Capture the cell that displays the provided text and extract its (X, Y) central coordinate. 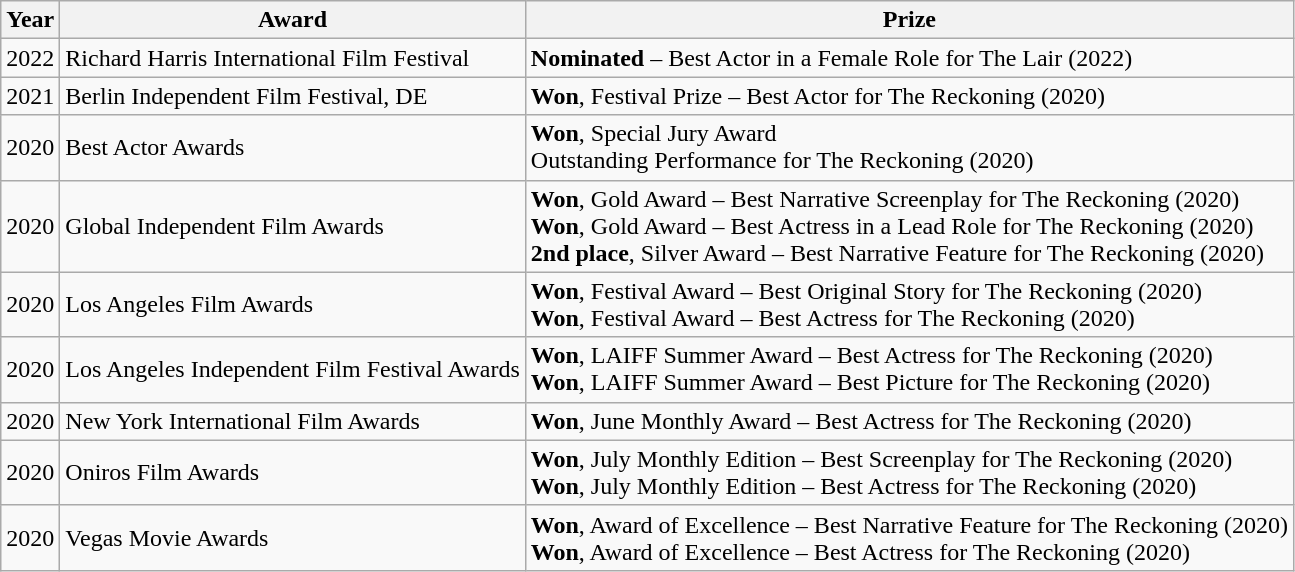
Los Angeles Independent Film Festival Awards (292, 370)
Vegas Movie Awards (292, 538)
Won, Festival Prize – Best Actor for The Reckoning (2020) (909, 96)
Berlin Independent Film Festival, DE (292, 96)
Won, Special Jury AwardOutstanding Performance for The Reckoning (2020) (909, 148)
Prize (909, 20)
2021 (30, 96)
Year (30, 20)
Nominated – Best Actor in a Female Role for The Lair (2022) (909, 58)
Best Actor Awards (292, 148)
Richard Harris International Film Festival (292, 58)
Won, LAIFF Summer Award – Best Actress for The Reckoning (2020)Won, LAIFF Summer Award – Best Picture for The Reckoning (2020) (909, 370)
Won, Festival Award – Best Original Story for The Reckoning (2020)Won, Festival Award – Best Actress for The Reckoning (2020) (909, 304)
2022 (30, 58)
Won, June Monthly Award – Best Actress for The Reckoning (2020) (909, 421)
Won, July Monthly Edition – Best Screenplay for The Reckoning (2020)Won, July Monthly Edition – Best Actress for The Reckoning (2020) (909, 472)
Global Independent Film Awards (292, 226)
Los Angeles Film Awards (292, 304)
Award (292, 20)
Won, Award of Excellence – Best Narrative Feature for The Reckoning (2020)Won, Award of Excellence – Best Actress for The Reckoning (2020) (909, 538)
Oniros Film Awards (292, 472)
New York International Film Awards (292, 421)
